Capture the cell that displays the provided text and extract its [x, y] central coordinate. 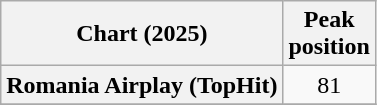
81 [329, 85]
Romania Airplay (TopHit) [142, 85]
Chart (2025) [142, 34]
Peakposition [329, 34]
